Search for the cell housing the specified text and yield its [X, Y] center coordinate. 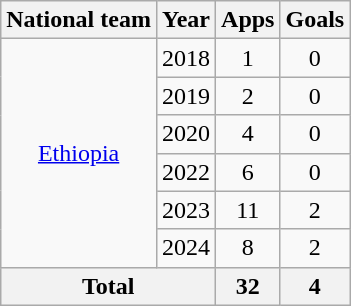
Year [186, 20]
Goals [315, 20]
Apps [248, 20]
32 [248, 286]
Ethiopia [79, 153]
2022 [186, 172]
2018 [186, 58]
Total [108, 286]
11 [248, 210]
2024 [186, 248]
6 [248, 172]
2019 [186, 96]
2023 [186, 210]
1 [248, 58]
2020 [186, 134]
8 [248, 248]
National team [79, 20]
